From the cell containing the given text, extract its center point as [x, y] coordinate. 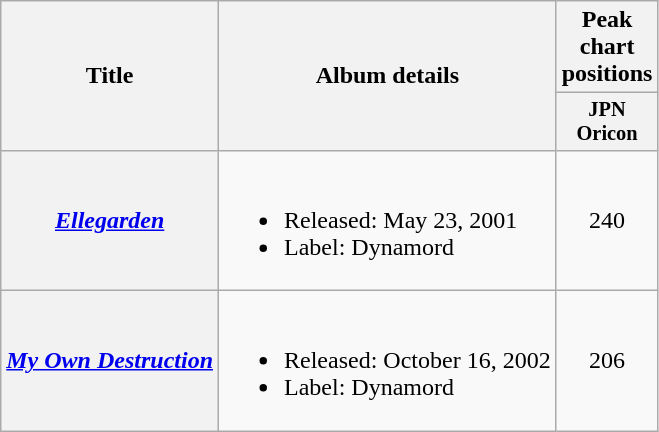
Title [110, 76]
Released: May 23, 2001Label: Dynamord [388, 220]
Album details [388, 76]
Released: October 16, 2002Label: Dynamord [388, 361]
240 [607, 220]
Peak chart positions [607, 47]
206 [607, 361]
My Own Destruction [110, 361]
JPNOricon [607, 122]
Ellegarden [110, 220]
